For the text-containing cell, return its midpoint in (X, Y) coordinate format. 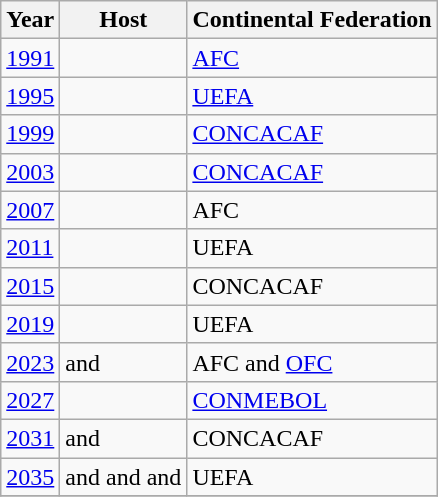
Continental Federation (312, 20)
2035 (30, 477)
2007 (30, 210)
1999 (30, 134)
Host (124, 20)
1991 (30, 58)
2003 (30, 172)
2011 (30, 248)
2015 (30, 286)
CONMEBOL (312, 400)
2019 (30, 324)
2027 (30, 400)
Year (30, 20)
AFC and OFC (312, 362)
2031 (30, 438)
1995 (30, 96)
2023 (30, 362)
and and and (124, 477)
